Detect which cell encompasses the target text, then output its [X, Y] center coordinate. 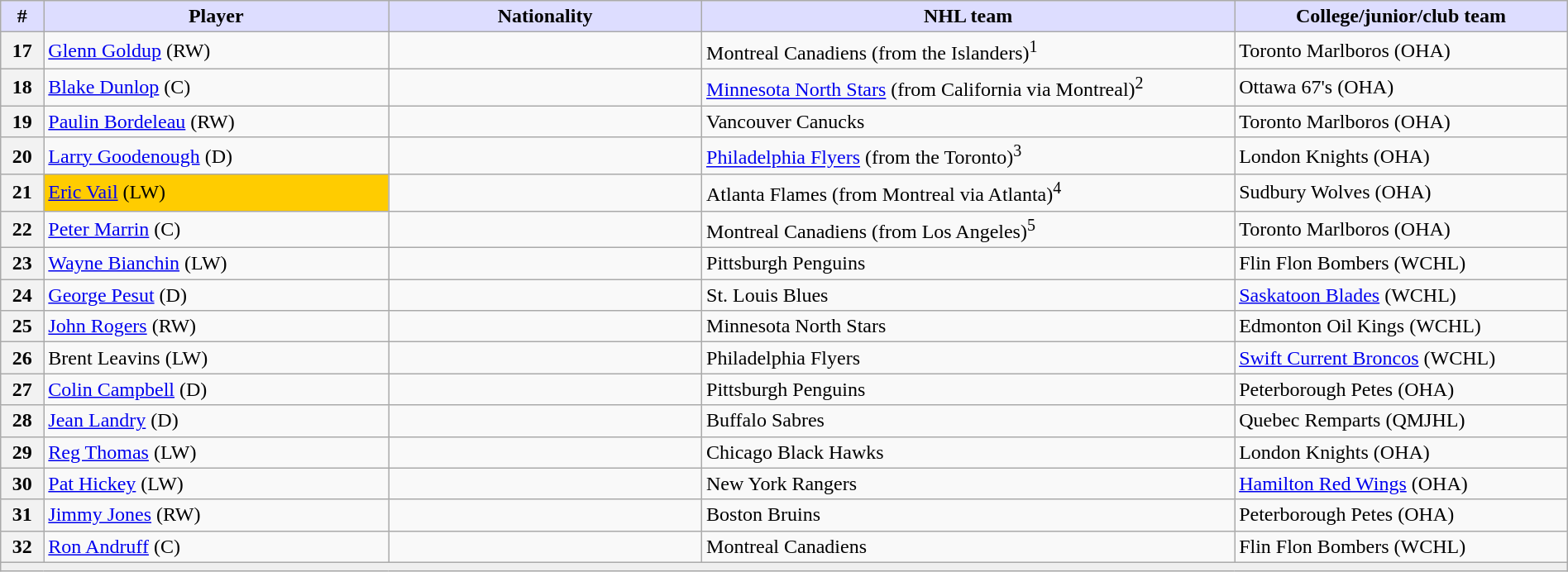
19 [22, 122]
Montreal Canadiens (from the Islanders)1 [968, 51]
Nationality [546, 17]
Sudbury Wolves (OHA) [1401, 193]
Atlanta Flames (from Montreal via Atlanta)4 [968, 193]
Swift Current Broncos (WCHL) [1401, 358]
Saskatoon Blades (WCHL) [1401, 295]
Philadelphia Flyers [968, 358]
25 [22, 327]
Hamilton Red Wings (OHA) [1401, 484]
26 [22, 358]
Quebec Remparts (QMJHL) [1401, 421]
Ottawa 67's (OHA) [1401, 88]
Vancouver Canucks [968, 122]
29 [22, 452]
Pat Hickey (LW) [217, 484]
28 [22, 421]
27 [22, 389]
20 [22, 155]
24 [22, 295]
Glenn Goldup (RW) [217, 51]
Paulin Bordeleau (RW) [217, 122]
Eric Vail (LW) [217, 193]
Ron Andruff (C) [217, 546]
Chicago Black Hawks [968, 452]
17 [22, 51]
Larry Goodenough (D) [217, 155]
23 [22, 264]
Montreal Canadiens [968, 546]
New York Rangers [968, 484]
Brent Leavins (LW) [217, 358]
Wayne Bianchin (LW) [217, 264]
Jean Landry (D) [217, 421]
30 [22, 484]
Blake Dunlop (C) [217, 88]
Minnesota North Stars (from California via Montreal)2 [968, 88]
Philadelphia Flyers (from the Toronto)3 [968, 155]
Peter Marrin (C) [217, 230]
John Rogers (RW) [217, 327]
Player [217, 17]
18 [22, 88]
31 [22, 515]
Boston Bruins [968, 515]
21 [22, 193]
St. Louis Blues [968, 295]
32 [22, 546]
NHL team [968, 17]
Reg Thomas (LW) [217, 452]
Jimmy Jones (RW) [217, 515]
Minnesota North Stars [968, 327]
George Pesut (D) [217, 295]
# [22, 17]
Edmonton Oil Kings (WCHL) [1401, 327]
22 [22, 230]
Buffalo Sabres [968, 421]
College/junior/club team [1401, 17]
Montreal Canadiens (from Los Angeles)5 [968, 230]
Colin Campbell (D) [217, 389]
